Identify which cell holds the provided text, then report its [x, y] central coordinate. 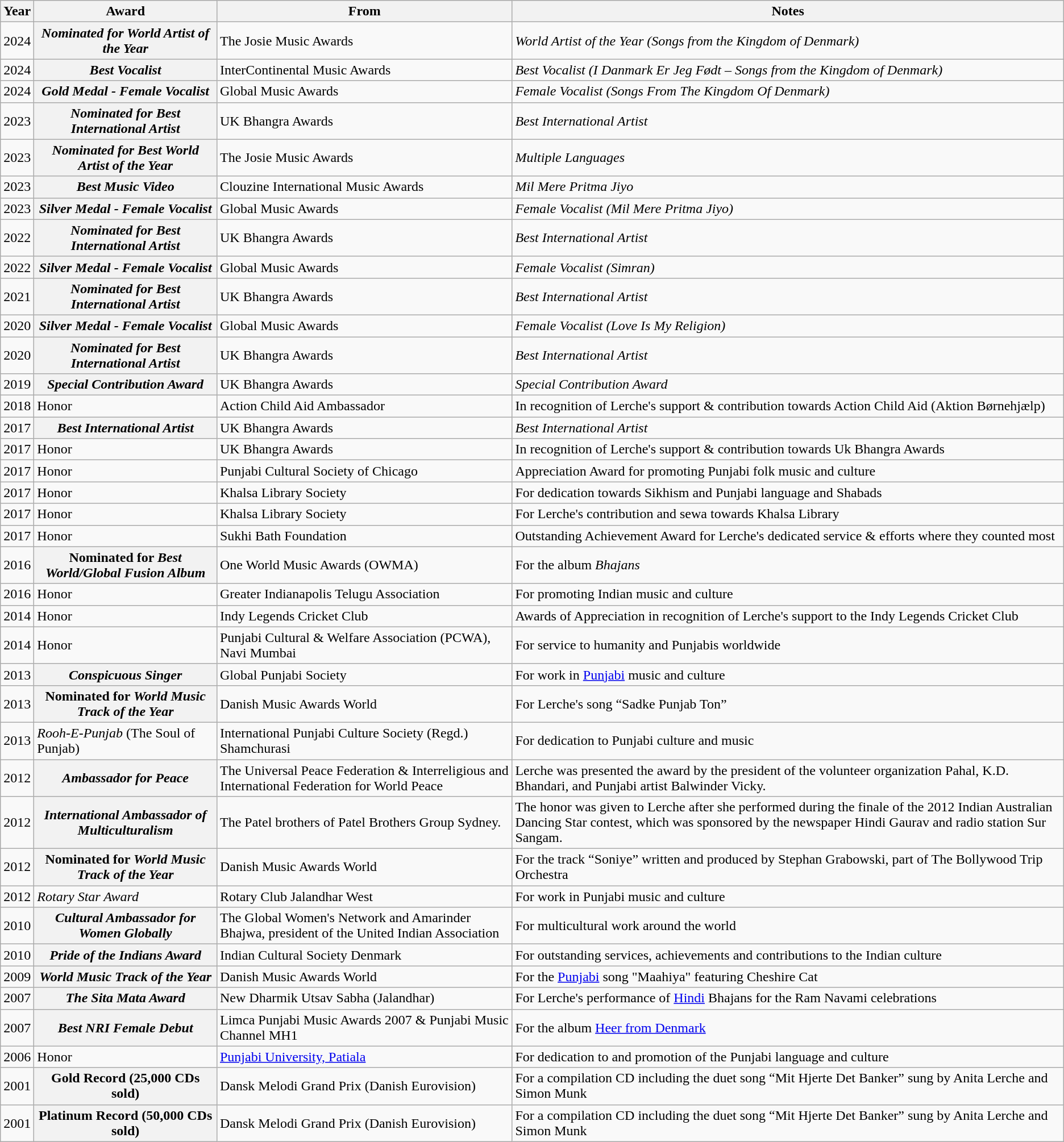
Pride of the Indians Award [126, 955]
Gold Record (25,000 CDs sold) [126, 1086]
In recognition of Lerche's support & contribution towards Uk Bhangra Awards [788, 449]
Lerche was presented the award by the president of the volunteer organization Pahal, K.D. Bhandari, and Punjabi artist Balwinder Vicky. [788, 777]
Greater Indianapolis Telugu Association [364, 594]
2009 [17, 977]
Indian Cultural Society Denmark [364, 955]
Multiple Languages [788, 158]
Cultural Ambassador for Women Globally [126, 926]
Action Child Aid Ambassador [364, 406]
Awards of Appreciation in recognition of Lerche's support to the Indy Legends Cricket Club [788, 616]
Rooh-E-Punjab (The Soul of Punjab) [126, 741]
The Sita Mata Award [126, 998]
Best NRI Female Debut [126, 1027]
Indy Legends Cricket Club [364, 616]
Mil Mere Pritma Jiyo [788, 187]
For outstanding services, achievements and contributions to the Indian culture [788, 955]
Rotary Star Award [126, 897]
2021 [17, 297]
The Universal Peace Federation & Interreligious and International Federation for World Peace [364, 777]
Conspicuous Singer [126, 674]
Award [126, 11]
For multicultural work around the world [788, 926]
2019 [17, 385]
New Dharmik Utsav Sabha (Jalandhar) [364, 998]
For Lerche's song “Sadke Punjab Ton” [788, 703]
Nominated for Best World Artist of the Year [126, 158]
Year [17, 11]
International Ambassador of Multiculturalism [126, 823]
The Global Women's Network and Amarinder Bhajwa, president of the United Indian Association [364, 926]
Ambassador for Peace [126, 777]
Female Vocalist (Songs From The Kingdom Of Denmark) [788, 91]
Appreciation Award for promoting Punjabi folk music and culture [788, 471]
2006 [17, 1057]
Global Punjabi Society [364, 674]
For the track “Soniye” written and produced by Stephan Grabowski, part of The Bollywood Trip Orchestra [788, 867]
Punjabi University, Patiala [364, 1057]
Punjabi Cultural Society of Chicago [364, 471]
Outstanding Achievement Award for Lerche's dedicated service & efforts where they counted most [788, 536]
For the Punjabi song "Maahiya" featuring Cheshire Cat [788, 977]
For the album Heer from Denmark [788, 1027]
Rotary Club Jalandhar West [364, 897]
2018 [17, 406]
Best Music Video [126, 187]
Nominated for Best World/Global Fusion Album [126, 565]
For promoting Indian music and culture [788, 594]
Notes [788, 11]
Limca Punjabi Music Awards 2007 & Punjabi Music Channel MH1 [364, 1027]
Female Vocalist (Love Is My Religion) [788, 326]
In recognition of Lerche's support & contribution towards Action Child Aid (Aktion Børnehjælp) [788, 406]
Female Vocalist (Mil Mere Pritma Jiyo) [788, 209]
For service to humanity and Punjabis worldwide [788, 645]
Nominated for World Artist of the Year [126, 41]
Female Vocalist (Simran) [788, 267]
The Patel brothers of Patel Brothers Group Sydney. [364, 823]
For the album Bhajans [788, 565]
Best Vocalist (I Danmark Er Jeg Født – Songs from the Kingdom of Denmark) [788, 70]
International Punjabi Culture Society (Regd.) Shamchurasi [364, 741]
Platinum Record (50,000 CDs sold) [126, 1123]
Best Vocalist [126, 70]
Gold Medal - Female Vocalist [126, 91]
Clouzine International Music Awards [364, 187]
For dedication towards Sikhism and Punjabi language and Shabads [788, 493]
For dedication to Punjabi culture and music [788, 741]
One World Music Awards (OWMA) [364, 565]
For Lerche's contribution and sewa towards Khalsa Library [788, 514]
Punjabi Cultural & Welfare Association (PCWA), Navi Mumbai [364, 645]
Sukhi Bath Foundation [364, 536]
For Lerche's performance of Hindi Bhajans for the Ram Navami celebrations [788, 998]
World Artist of the Year (Songs from the Kingdom of Denmark) [788, 41]
For dedication to and promotion of the Punjabi language and culture [788, 1057]
From [364, 11]
World Music Track of the Year [126, 977]
InterContinental Music Awards [364, 70]
